Capture the cell that displays the provided text and extract its (x, y) central coordinate. 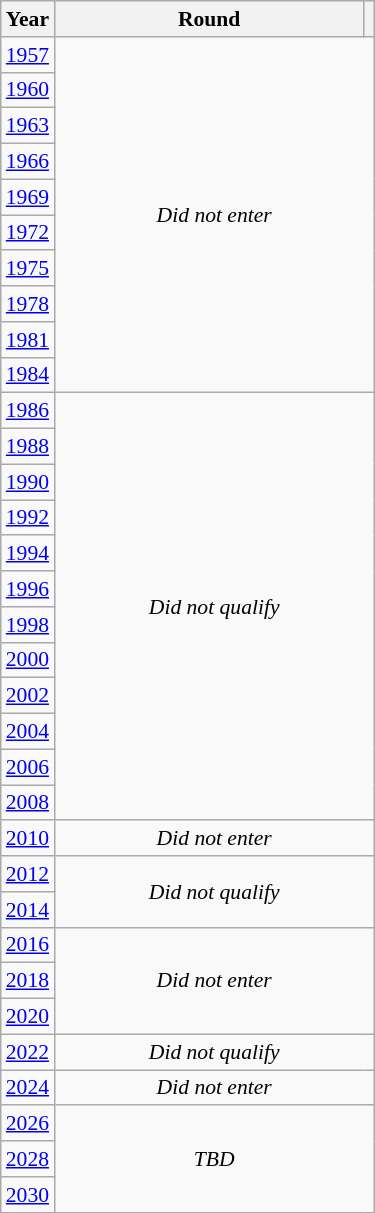
1975 (28, 269)
1984 (28, 375)
1981 (28, 340)
2004 (28, 732)
1963 (28, 126)
1994 (28, 554)
TBD (214, 1160)
1988 (28, 447)
1957 (28, 55)
2002 (28, 696)
1978 (28, 304)
2020 (28, 1017)
1990 (28, 482)
Round (209, 19)
2008 (28, 803)
2012 (28, 874)
1972 (28, 233)
1960 (28, 90)
2026 (28, 1124)
2010 (28, 839)
2000 (28, 660)
2030 (28, 1195)
1996 (28, 589)
2006 (28, 767)
2024 (28, 1088)
1992 (28, 518)
Year (28, 19)
2018 (28, 981)
2022 (28, 1052)
1986 (28, 411)
1969 (28, 197)
2016 (28, 945)
1966 (28, 162)
2028 (28, 1159)
1998 (28, 625)
2014 (28, 910)
